Return [x, y] of the center of cell containing provided text 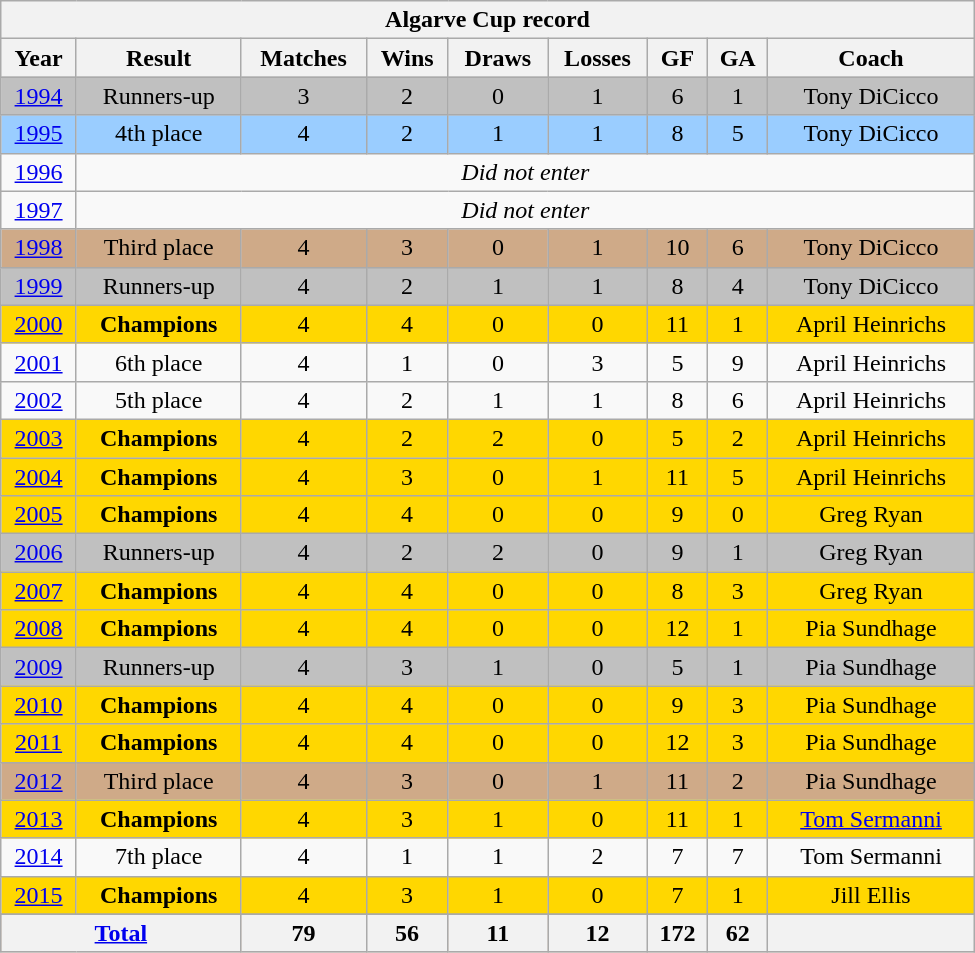
Result [158, 58]
GA [738, 58]
6th place [158, 362]
2014 [39, 857]
10 [677, 248]
2010 [39, 705]
2001 [39, 362]
Algarve Cup record [488, 20]
Year [39, 58]
2004 [39, 477]
2008 [39, 629]
1998 [39, 248]
1996 [39, 172]
Matches [304, 58]
7th place [158, 857]
2002 [39, 400]
Jill Ellis [871, 895]
Draws [498, 58]
2009 [39, 667]
172 [677, 933]
GF [677, 58]
2007 [39, 591]
5th place [158, 400]
1997 [39, 210]
1995 [39, 134]
2000 [39, 324]
4th place [158, 134]
1999 [39, 286]
2013 [39, 819]
Coach [871, 58]
1994 [39, 96]
62 [738, 933]
2003 [39, 438]
Losses [598, 58]
2006 [39, 553]
Wins [407, 58]
2012 [39, 781]
56 [407, 933]
2015 [39, 895]
2005 [39, 515]
2011 [39, 743]
79 [304, 933]
Total [121, 933]
